Determine the (X, Y) coordinate at the center of the cell enclosing the given text.  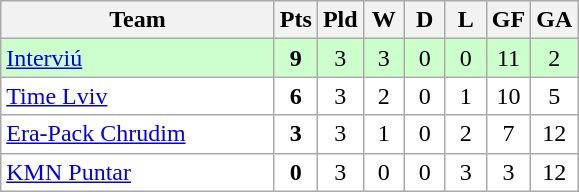
GF (508, 20)
Time Lviv (138, 96)
10 (508, 96)
L (466, 20)
11 (508, 58)
GA (554, 20)
Team (138, 20)
W (384, 20)
Pts (296, 20)
5 (554, 96)
Era-Pack Chrudim (138, 134)
7 (508, 134)
6 (296, 96)
D (424, 20)
KMN Puntar (138, 172)
Pld (340, 20)
Interviú (138, 58)
9 (296, 58)
